Provide the [X, Y] coordinate of the cell's center where the given text is located.  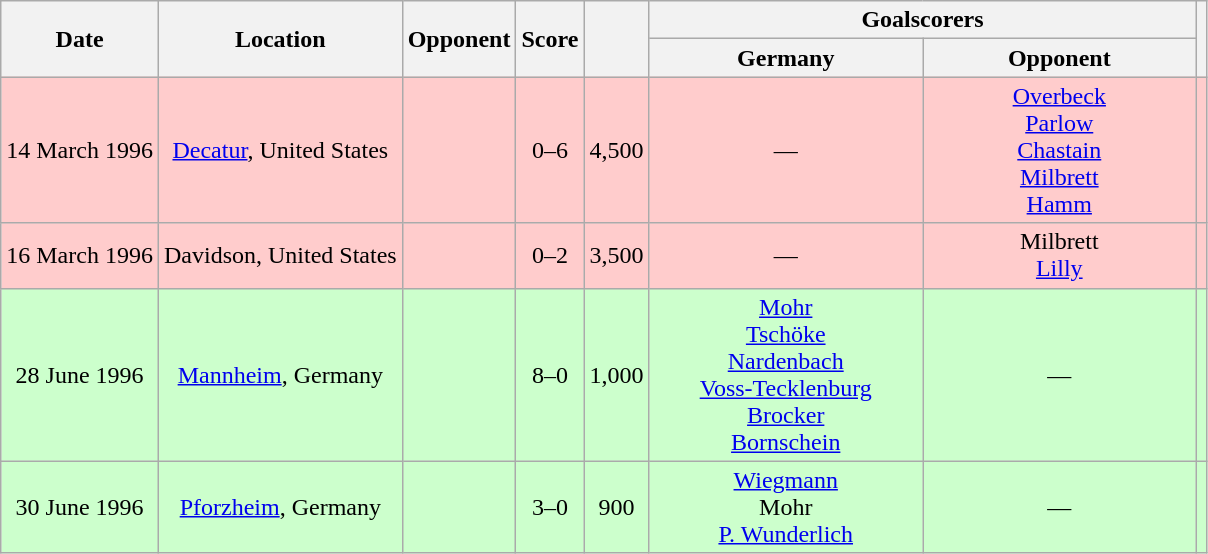
3,500 [616, 256]
30 June 1996 [80, 507]
Score [550, 39]
4,500 [616, 150]
Overbeck Parlow Chastain Milbrett Hamm [1059, 150]
0–2 [550, 256]
Davidson, United States [280, 256]
Mannheim, Germany [280, 374]
16 March 1996 [80, 256]
Location [280, 39]
Mohr Tschöke Nardenbach Voss-Tecklenburg Brocker Bornschein [786, 374]
8–0 [550, 374]
Pforzheim, Germany [280, 507]
14 March 1996 [80, 150]
0–6 [550, 150]
Milbrett Lilly [1059, 256]
3–0 [550, 507]
Germany [786, 58]
900 [616, 507]
1,000 [616, 374]
Date [80, 39]
Wiegmann Mohr P. Wunderlich [786, 507]
28 June 1996 [80, 374]
Goalscorers [922, 20]
Decatur, United States [280, 150]
